Output the [X, Y] coordinate of the center of the cell containing the given text.  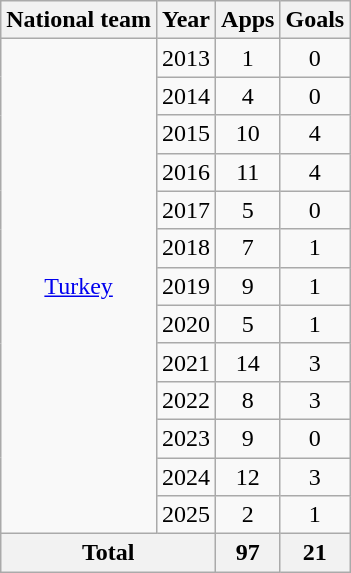
2019 [186, 286]
2025 [186, 515]
10 [248, 134]
2016 [186, 172]
2021 [186, 362]
2024 [186, 477]
Goals [315, 20]
2020 [186, 324]
11 [248, 172]
2022 [186, 400]
Turkey [79, 286]
2 [248, 515]
21 [315, 553]
14 [248, 362]
Year [186, 20]
97 [248, 553]
National team [79, 20]
Apps [248, 20]
2023 [186, 438]
2013 [186, 58]
2015 [186, 134]
8 [248, 400]
2018 [186, 248]
12 [248, 477]
Total [108, 553]
2014 [186, 96]
2017 [186, 210]
7 [248, 248]
